Pinpoint the cell where the given text exists, returning its (X, Y) midpoint coordinate. 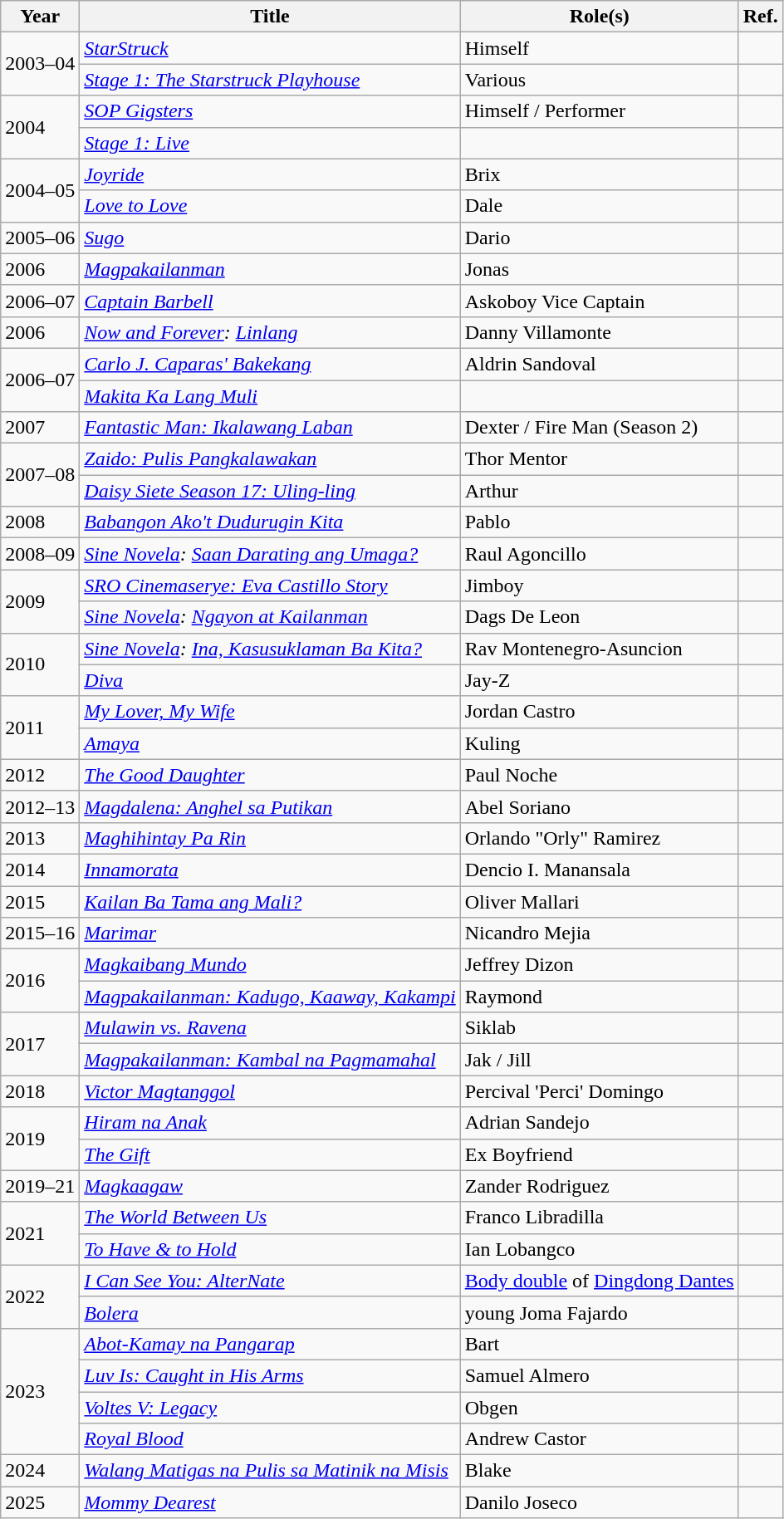
Captain Barbell (270, 301)
Ian Lobangco (600, 1249)
2008 (40, 522)
Fantastic Man: Ikalawang Laban (270, 428)
Sine Novela: Saan Darating ang Umaga? (270, 554)
Dags De Leon (600, 617)
Luv Is: Caught in His Arms (270, 1375)
Love to Love (270, 206)
2007 (40, 428)
Jak / Jill (600, 1060)
Joyride (270, 174)
Orlando "Orly" Ramirez (600, 838)
SOP Gigsters (270, 111)
2007–08 (40, 475)
Mulawin vs. Ravena (270, 1028)
young Joma Fajardo (600, 1312)
Askoboy Vice Captain (600, 301)
2010 (40, 664)
2018 (40, 1091)
To Have & to Hold (270, 1249)
Jeffrey Dizon (600, 965)
Royal Blood (270, 1439)
Stage 1: Live (270, 143)
2008–09 (40, 554)
Blake (600, 1471)
Title (270, 17)
Jay-Z (600, 680)
2011 (40, 728)
Stage 1: The Starstruck Playhouse (270, 80)
Hiram na Anak (270, 1123)
Paul Noche (600, 775)
2019–21 (40, 1186)
Danny Villamonte (600, 332)
Amaya (270, 743)
2003–04 (40, 64)
2017 (40, 1044)
Ex Boyfriend (600, 1154)
Role(s) (600, 17)
2019 (40, 1139)
2016 (40, 981)
2022 (40, 1296)
2012 (40, 775)
Dexter / Fire Man (Season 2) (600, 428)
Zaido: Pulis Pangkalawakan (270, 459)
Nicandro Mejia (600, 933)
Adrian Sandejo (600, 1123)
Magpakailanman: Kadugo, Kaaway, Kakampi (270, 997)
Magpakailanman (270, 269)
Carlo J. Caparas' Bakekang (270, 364)
Raymond (600, 997)
Oliver Mallari (600, 901)
Pablo (600, 522)
Daisy Siete Season 17: Uling-ling (270, 491)
Jimboy (600, 586)
2012–13 (40, 806)
Various (600, 80)
Marimar (270, 933)
Sugo (270, 238)
Mommy Dearest (270, 1502)
Victor Magtanggol (270, 1091)
Bolera (270, 1312)
2015 (40, 901)
2023 (40, 1391)
Ref. (761, 17)
Andrew Castor (600, 1439)
Franco Libradilla (600, 1218)
Body double of Dingdong Dantes (600, 1281)
2015–16 (40, 933)
SRO Cinemaserye: Eva Castillo Story (270, 586)
2005–06 (40, 238)
Dale (600, 206)
The World Between Us (270, 1218)
2021 (40, 1233)
Magdalena: Anghel sa Putikan (270, 806)
Zander Rodriguez (600, 1186)
Arthur (600, 491)
2004–05 (40, 190)
Innamorata (270, 870)
2009 (40, 601)
Abot-Kamay na Pangarap (270, 1344)
Makita Ka Lang Muli (270, 396)
Raul Agoncillo (600, 554)
2024 (40, 1471)
Thor Mentor (600, 459)
StarStruck (270, 48)
Kuling (600, 743)
Samuel Almero (600, 1375)
Jordan Castro (600, 712)
Abel Soriano (600, 806)
Babangon Ako't Dudurugin Kita (270, 522)
Siklab (600, 1028)
Himself / Performer (600, 111)
Magkaibang Mundo (270, 965)
The Gift (270, 1154)
Voltes V: Legacy (270, 1408)
Maghihintay Pa Rin (270, 838)
Percival 'Perci' Domingo (600, 1091)
Walang Matigas na Pulis sa Matinik na Misis (270, 1471)
Danilo Joseco (600, 1502)
2004 (40, 127)
2025 (40, 1502)
Sine Novela: Ina, Kasusuklaman Ba Kita? (270, 649)
My Lover, My Wife (270, 712)
Magkaagaw (270, 1186)
Brix (600, 174)
2014 (40, 870)
The Good Daughter (270, 775)
Obgen (600, 1408)
Rav Montenegro-Asuncion (600, 649)
Now and Forever: Linlang (270, 332)
Dario (600, 238)
Bart (600, 1344)
Magpakailanman: Kambal na Pagmamahal (270, 1060)
Year (40, 17)
Dencio I. Manansala (600, 870)
Jonas (600, 269)
I Can See You: AlterNate (270, 1281)
2013 (40, 838)
Kailan Ba Tama ang Mali? (270, 901)
Himself (600, 48)
Sine Novela: Ngayon at Kailanman (270, 617)
Aldrin Sandoval (600, 364)
Diva (270, 680)
